Capture the cell that displays the provided text and extract its [X, Y] central coordinate. 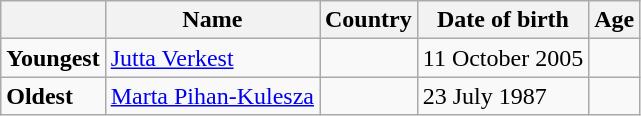
Oldest [53, 96]
Name [212, 20]
11 October 2005 [502, 58]
23 July 1987 [502, 96]
Jutta Verkest [212, 58]
Country [369, 20]
Youngest [53, 58]
Date of birth [502, 20]
Age [614, 20]
Marta Pihan-Kulesza [212, 96]
